Provide the [X, Y] coordinate of the cell's center where the given text is located.  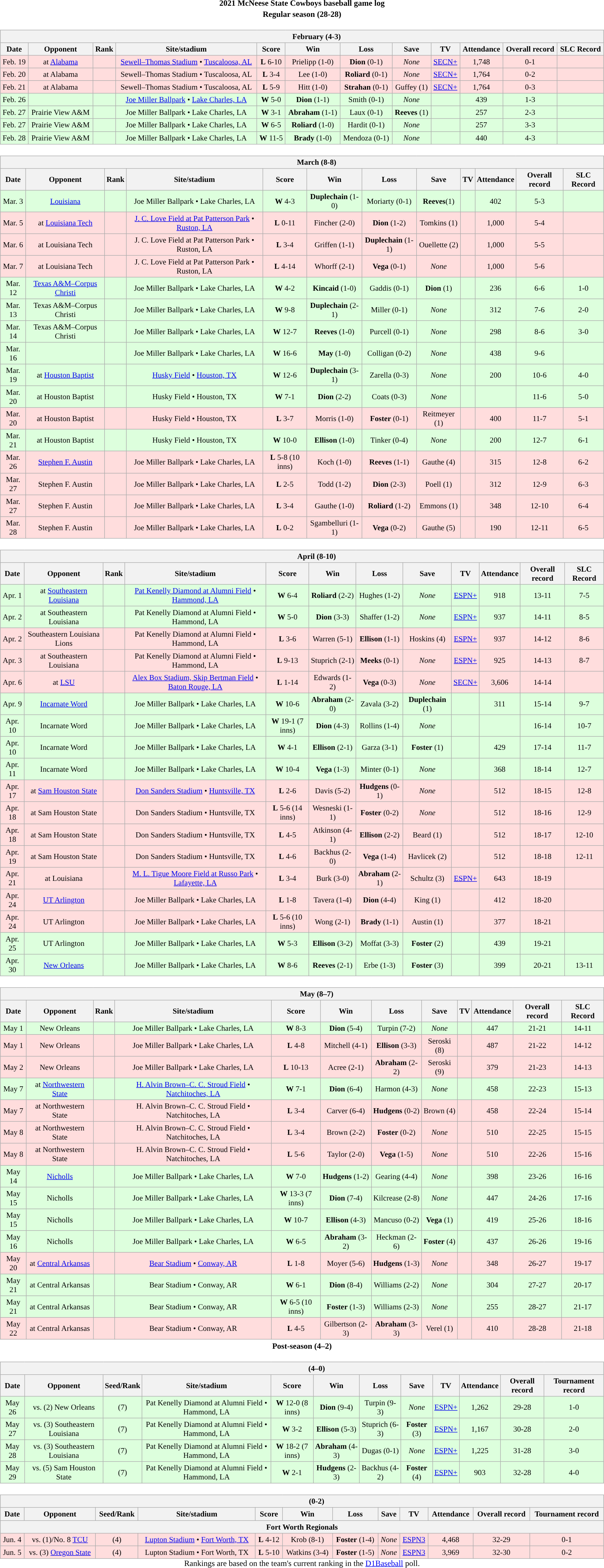
17-14 [543, 748]
W 10-0 [284, 441]
Griffen (1-1) [334, 245]
Dion (1-2) [389, 223]
Abraham (3-2) [346, 1242]
W 2-1 [292, 1473]
Todd (1-2) [334, 484]
Foster (0-1) [389, 418]
Mar. 14 [13, 331]
Mar. 28 [13, 527]
377 [500, 922]
Miller (0-1) [389, 310]
Foster (2) [427, 943]
Foster (1) [427, 748]
429 [500, 748]
L 2-6 [288, 791]
Apr. 11 [12, 769]
Gearing (4-4) [396, 1176]
4-3 [530, 138]
Vega (1) [440, 1219]
Roliard (0-1) [366, 74]
Alex Box Stadium, Skip Bertman Field • Baton Rouge, LA [195, 682]
8-7 [584, 660]
Abraham (1-1) [313, 113]
400 [495, 418]
18-19 [543, 878]
Whorff (2-1) [334, 266]
W 6-5 (10 inns) [296, 1307]
1,262 [480, 1407]
15-15 [582, 1132]
Apr. 1 [12, 595]
23-26 [537, 1176]
Schultz (3) [427, 878]
Ouellette (2) [439, 245]
Dion (2-3) [389, 484]
Stuprich (2-1) [332, 660]
6-4 [583, 506]
Ellison (3-2) [332, 943]
L 5-8 (10 inns) [284, 462]
vs. (2) New Orleans [64, 1407]
L 6-10 [271, 62]
3-3 [530, 125]
Ellison (4-3) [346, 1219]
26-26 [537, 1242]
W 3-2 [292, 1429]
Mar. 12 [13, 288]
6-6 [539, 288]
Zavala (3-2) [380, 704]
Tinker (0-4) [389, 441]
Vega (0-1) [389, 266]
Dion (6-4) [346, 1089]
L 1-14 [288, 682]
May 22 [13, 1329]
W 5-3 [288, 943]
487 [492, 1046]
Jun. 5 [12, 1552]
Dion (1) [439, 288]
298 [495, 331]
Sgambelluri (1-1) [334, 527]
Mar. 7 [13, 266]
Prielipp (1-0) [313, 62]
14-14 [543, 682]
Turpin (7-2) [396, 1028]
Gilbertson (2-3) [346, 1329]
W 4-3 [284, 201]
311 [500, 704]
Dion (7-4) [346, 1198]
Mar. 19 [13, 375]
9-7 [584, 704]
4,468 [450, 1539]
W 12-7 [284, 331]
Seroski (9) [440, 1067]
Carver (6-4) [346, 1111]
925 [500, 660]
Dion (8-4) [346, 1285]
W 4-2 [284, 288]
May 14 [13, 1176]
368 [500, 769]
16-14 [543, 726]
Emmons (1) [439, 506]
Reeves(1) [439, 201]
Hudgens (1-3) [396, 1263]
Poell (1) [439, 484]
6-3 [583, 484]
Reeves (1-0) [334, 331]
W 9-8 [284, 310]
Duplechain (1-1) [389, 245]
19-21 [543, 943]
918 [500, 595]
Ellison (1-1) [380, 639]
Dion (4-3) [332, 726]
L 4-12 [269, 1539]
440 [481, 138]
Hudgens (0-2) [396, 1111]
May (8–7) [302, 994]
May 28 [12, 1451]
379 [492, 1067]
402 [495, 201]
7-5 [584, 595]
Dion (3-3) [332, 617]
Duplechain (2-1) [334, 310]
22-23 [537, 1089]
Mar. 21 [13, 441]
L 0-11 [284, 223]
May 29 [12, 1473]
9-6 [539, 353]
Beard (1) [427, 835]
L 5-6 (14 inns) [288, 812]
April (8-10) [302, 556]
Hudgens (1-2) [346, 1176]
Dion (4-4) [380, 900]
Acree (2-1) [346, 1067]
32-28 [522, 1473]
Stuprich (6-3) [380, 1429]
Mar. 6 [13, 245]
Moriarty (0-1) [389, 201]
Laux (0-1) [366, 113]
Vega (0-2) [389, 527]
18-17 [543, 835]
Fort Worth Regionals [302, 1527]
(4–0) [302, 1368]
6-2 [583, 462]
L 10-13 [296, 1067]
Minter (0-1) [380, 769]
Fincher (2-0) [334, 223]
412 [500, 900]
Hitt (1-0) [313, 87]
(0-2) [302, 1501]
Louisiana [65, 201]
Williams (2-2) [396, 1285]
Kilcrease (2-8) [396, 1198]
7-6 [539, 310]
Mitchell (4-1) [346, 1046]
Abraham (3-3) [396, 1329]
Morris (1-0) [334, 418]
W 12-6 [284, 375]
Vega (1-5) [396, 1154]
Taylor (2-0) [346, 1154]
5-5 [539, 245]
10-7 [584, 726]
Krob (8-1) [307, 1539]
L 4-6 [288, 856]
Gauthe (1-0) [334, 506]
W 10-4 [288, 769]
Kincaid (1-0) [334, 288]
Backhus (4-2) [380, 1473]
Reeves (2-1) [332, 965]
L 5-9 [271, 87]
18-18 [543, 856]
30-28 [522, 1429]
28-28 [537, 1329]
11-6 [539, 397]
Roliard (1-0) [313, 125]
Roliard (2-2) [332, 595]
Gauthe (4) [439, 462]
Erbe (1-3) [380, 965]
Vega (1-4) [380, 856]
Feb. 28 [14, 138]
Tavera (1-4) [332, 900]
Garza (3-1) [380, 748]
Warren (5-1) [332, 639]
1,748 [481, 62]
410 [492, 1329]
398 [492, 1176]
3,969 [450, 1552]
vs. (1)/No. 8 TCU [60, 1539]
Heckman (2-6) [396, 1242]
Duplechain (1-0) [334, 201]
Hughes (1-2) [380, 595]
W 10-6 [288, 704]
Vega (0-3) [380, 682]
Foster (1-3) [346, 1307]
W 11-5 [271, 138]
Mancuso (0-2) [396, 1219]
L 5-6 [296, 1154]
1,225 [480, 1451]
Dugas (0-1) [380, 1451]
Apr. 21 [12, 878]
5-4 [539, 223]
W 7-0 [296, 1176]
Foster (1-4) [355, 1539]
Moffat (3-3) [380, 943]
Meeks (0-1) [380, 660]
5-0 [583, 397]
Watkins (3-4) [307, 1552]
Davis (5-2) [332, 791]
L 5-10 [269, 1552]
W 6-1 [296, 1285]
W 16-6 [284, 353]
at LSU [63, 682]
W 19-1 (7 inns) [288, 726]
19-16 [582, 1242]
Ellison (1-0) [334, 441]
190 [495, 527]
28-27 [537, 1307]
Wesneski (1-1) [332, 812]
Havlicek (2) [427, 856]
May 27 [12, 1429]
Colligan (0-2) [389, 353]
L 3-7 [284, 418]
Apr. 9 [12, 704]
Brady (1-0) [313, 138]
304 [492, 1285]
Dion (9-4) [336, 1407]
Harmon (4-3) [396, 1089]
Apr. 25 [12, 943]
438 [495, 353]
Dion (2-2) [334, 397]
Turpin (9-3) [380, 1407]
31-28 [522, 1451]
W 10-7 [296, 1219]
Abraham (2-0) [332, 704]
Verel (1) [440, 1329]
Dion (5-4) [346, 1028]
26-27 [537, 1263]
Hudgens (2-3) [336, 1473]
Rollins (1-4) [380, 726]
Moyer (5-6) [346, 1263]
Abraham (2-1) [380, 878]
21-17 [582, 1307]
W 8-3 [296, 1028]
21-21 [537, 1028]
March (8-8) [302, 162]
Williams (2-3) [396, 1307]
0-3 [530, 87]
22-25 [537, 1132]
Ellison (5-3) [336, 1429]
Tomkins (1) [439, 223]
Austin (1) [427, 922]
Zarella (0-3) [389, 375]
W 8-6 [288, 965]
16-16 [582, 1176]
18-14 [543, 769]
5-3 [539, 201]
24-26 [537, 1198]
27-27 [537, 1285]
W 13-3 (7 inns) [296, 1198]
Apr. 17 [12, 791]
32-30 [502, 1552]
903 [480, 1473]
21-22 [537, 1046]
Feb. 26 [14, 100]
6-1 [583, 441]
25-26 [537, 1219]
L 2-5 [284, 484]
W 4-1 [288, 748]
May 20 [13, 1263]
Burk (3-0) [332, 878]
10-6 [539, 375]
Coats (0-3) [389, 397]
Smith (0-1) [366, 100]
May 26 [12, 1407]
May (1-0) [334, 353]
Koch (1-0) [334, 462]
Reeves (1) [411, 113]
18-20 [543, 900]
Ellison (3-3) [396, 1046]
255 [492, 1307]
315 [495, 462]
Feb. 20 [14, 74]
17-16 [582, 1198]
5-6 [539, 266]
Gauthe (5) [439, 527]
Mendoza (0-1) [366, 138]
Roliard (1-2) [389, 506]
Wong (2-1) [332, 922]
L 9-13 [288, 660]
Brown (4) [440, 1111]
19-17 [582, 1263]
Brady (1-1) [380, 922]
L 4-14 [284, 266]
Apr. 6 [12, 682]
Reeves (1-1) [389, 462]
Abraham (4-3) [336, 1451]
15-13 [582, 1089]
419 [492, 1219]
M. L. Tigue Moore Field at Russo Park • Lafayette, LA [195, 878]
Southeastern Louisiana Lions [63, 639]
18-21 [543, 922]
May 2 [13, 1067]
Duplechain (3-1) [334, 375]
15-16 [582, 1154]
21-18 [582, 1329]
Foster (1-5) [355, 1552]
Ellison (2-1) [332, 748]
Dion (0-1) [366, 62]
Vega (1-3) [332, 769]
Hardit (0-1) [366, 125]
Gaddis (0-1) [389, 288]
22-24 [537, 1111]
vs. (3) Oregon State [60, 1552]
Brown (2-2) [346, 1132]
20-21 [543, 965]
399 [500, 965]
L 0-2 [284, 527]
1,167 [480, 1429]
Shaffer (1-2) [380, 617]
Seroski (8) [440, 1046]
Hudgens (0-1) [380, 791]
L 4-8 [296, 1046]
Duplechain (1) [427, 704]
Mar. 5 [13, 223]
W 3-1 [271, 113]
Mar. 13 [13, 310]
W 6-4 [288, 595]
Hoskins (4) [427, 639]
February (4-3) [302, 36]
Guffey (1) [411, 87]
Strahan (0-1) [366, 87]
18-15 [543, 791]
29-28 [522, 1407]
Reitmeyer (1) [439, 418]
643 [500, 878]
W 18-2 (7 inns) [292, 1451]
Apr. 30 [12, 965]
8-5 [584, 617]
L 3-6 [288, 639]
Mar. 3 [13, 201]
Edwards (1-2) [332, 682]
Ellison (2-2) [380, 835]
vs. (5) Sam Houston State [64, 1473]
W 12-0 (8 inns) [292, 1407]
3,606 [500, 682]
May 16 [13, 1242]
Lee (1-0) [313, 74]
2-3 [530, 113]
Apr. 19 [12, 856]
Atkinson (4-1) [332, 835]
437 [492, 1242]
Backhus (2-0) [332, 856]
21-23 [537, 1067]
22-26 [537, 1154]
32-29 [502, 1539]
Abraham (2-2) [396, 1067]
Apr. 3 [12, 660]
Mar. 26 [13, 462]
Mar. 16 [13, 353]
Feb. 19 [14, 62]
5-1 [583, 418]
King (1) [427, 900]
236 [495, 288]
Feb. 21 [14, 87]
20-17 [582, 1285]
Jun. 4 [12, 1539]
Purcell (0-1) [389, 331]
1-3 [530, 100]
at Louisiana [63, 878]
Dion (1-1) [313, 100]
L 5-6 (10 inns) [288, 922]
6-5 [583, 527]
